Detect which cell encompasses the target text, then output its [X, Y] center coordinate. 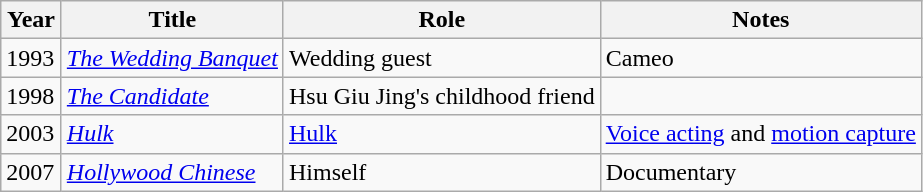
Cameo [760, 58]
The Wedding Banquet [172, 58]
1993 [32, 58]
Title [172, 20]
Hsu Giu Jing's childhood friend [442, 96]
Notes [760, 20]
The Candidate [172, 96]
2007 [32, 172]
2003 [32, 134]
Wedding guest [442, 58]
1998 [32, 96]
Year [32, 20]
Documentary [760, 172]
Role [442, 20]
Voice acting and motion capture [760, 134]
Hollywood Chinese [172, 172]
Himself [442, 172]
